Provide the [x, y] coordinate of the cell's center where the given text is located.  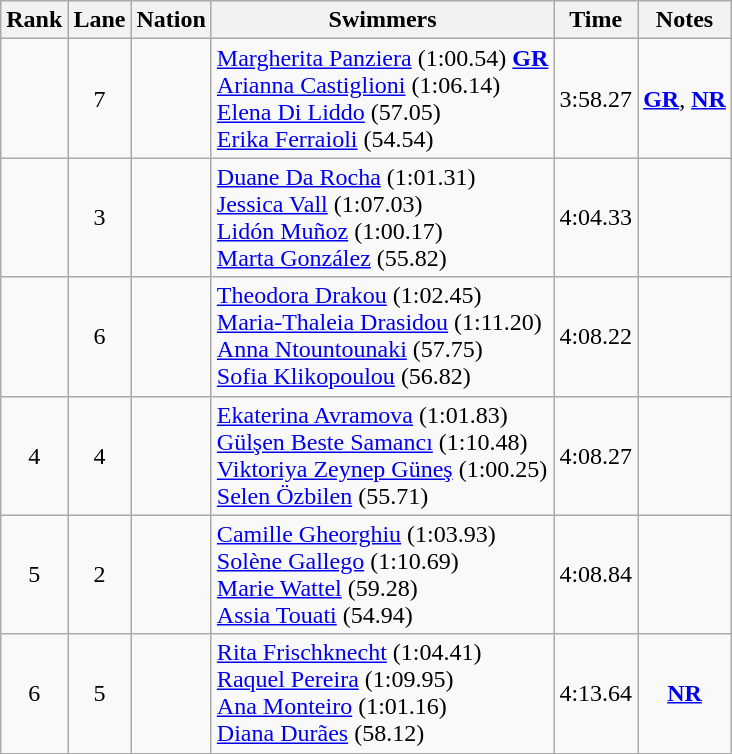
Time [596, 20]
7 [100, 98]
4:08.22 [596, 336]
NR [685, 694]
Nation [171, 20]
Duane Da Rocha (1:01.31)Jessica Vall (1:07.03)Lidón Muñoz (1:00.17)Marta González (55.82) [382, 218]
4:08.27 [596, 456]
Theodora Drakou (1:02.45)Maria-Thaleia Drasidou (1:11.20)Anna Ntountounaki (57.75)Sofia Klikopoulou (56.82) [382, 336]
Lane [100, 20]
Ekaterina Avramova (1:01.83)Gülşen Beste Samancı (1:10.48)Viktoriya Zeynep Güneş (1:00.25)Selen Özbilen (55.71) [382, 456]
Margherita Panziera (1:00.54) GRArianna Castiglioni (1:06.14)Elena Di Liddo (57.05)Erika Ferraioli (54.54) [382, 98]
Rita Frischknecht (1:04.41)Raquel Pereira (1:09.95)Ana Monteiro (1:01.16)Diana Durães (58.12) [382, 694]
3:58.27 [596, 98]
Notes [685, 20]
Rank [34, 20]
2 [100, 574]
3 [100, 218]
4:13.64 [596, 694]
GR, NR [685, 98]
4:08.84 [596, 574]
Camille Gheorghiu (1:03.93)Solène Gallego (1:10.69)Marie Wattel (59.28)Assia Touati (54.94) [382, 574]
4:04.33 [596, 218]
Swimmers [382, 20]
